Return [X, Y] of the center of cell containing provided text 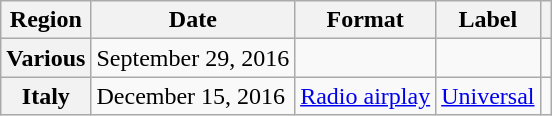
December 15, 2016 [193, 96]
Region [46, 20]
Italy [46, 96]
Various [46, 58]
Format [366, 20]
Radio airplay [366, 96]
Label [488, 20]
Date [193, 20]
September 29, 2016 [193, 58]
Universal [488, 96]
